Pinpoint the cell where the given text exists, returning its (X, Y) midpoint coordinate. 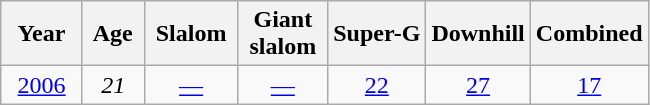
27 (478, 85)
Year (42, 34)
17 (589, 85)
22 (377, 85)
Super-G (377, 34)
Combined (589, 34)
21 (113, 85)
Age (113, 34)
Slalom (191, 34)
2006 (42, 85)
Downhill (478, 34)
Giant slalom (283, 34)
